Locate the cell with the specified text and output its [X, Y] center coordinate. 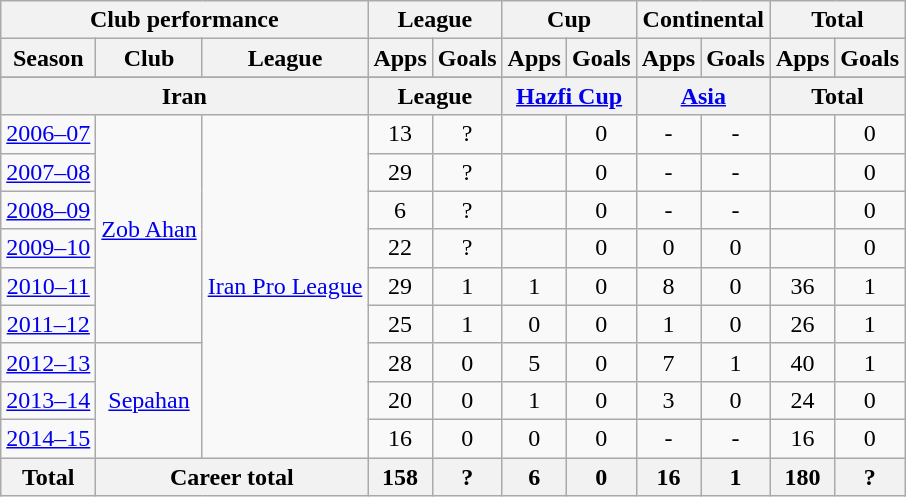
40 [802, 362]
28 [400, 362]
Hazfi Cup [569, 96]
8 [668, 286]
2011–12 [48, 324]
180 [802, 477]
25 [400, 324]
5 [534, 362]
Asia [703, 96]
20 [400, 400]
36 [802, 286]
22 [400, 248]
26 [802, 324]
Career total [232, 477]
Cup [569, 20]
Iran Pro League [285, 286]
Club performance [184, 20]
2008–09 [48, 210]
2006–07 [48, 134]
24 [802, 400]
Club [149, 58]
2010–11 [48, 286]
Continental [703, 20]
Season [48, 58]
2007–08 [48, 172]
2012–13 [48, 362]
3 [668, 400]
13 [400, 134]
Zob Ahan [149, 229]
2013–14 [48, 400]
7 [668, 362]
2014–15 [48, 438]
2009–10 [48, 248]
Sepahan [149, 400]
Iran [184, 96]
158 [400, 477]
